Identify which cell holds the provided text, then report its (x, y) central coordinate. 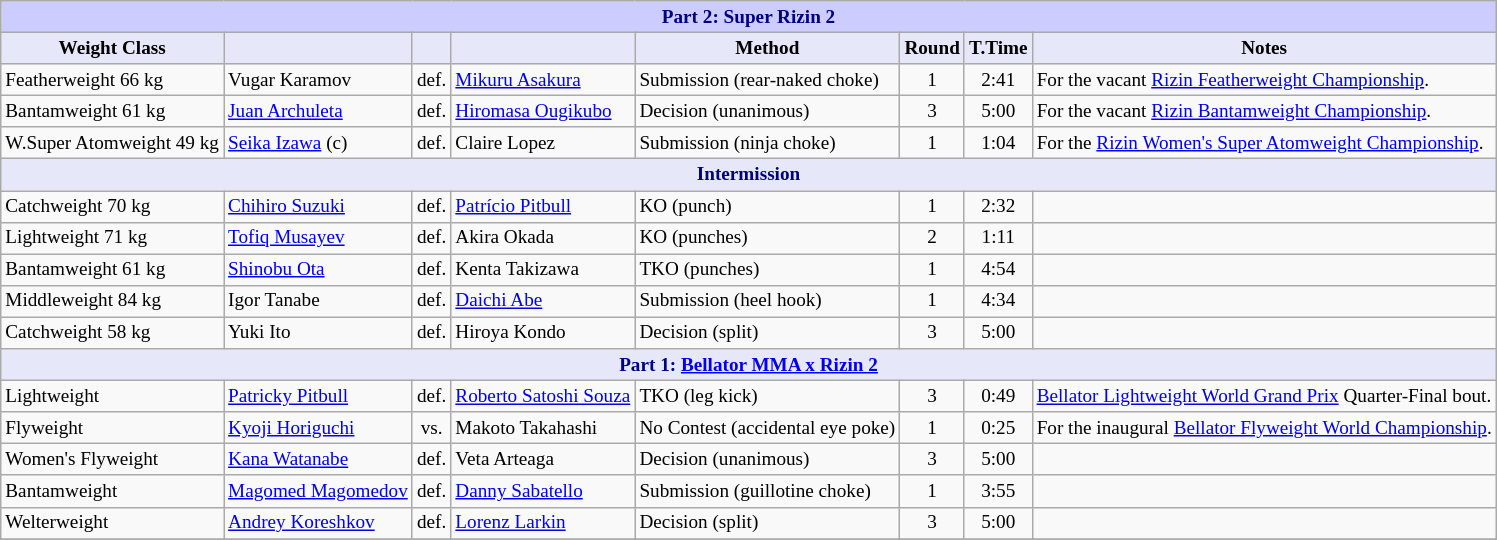
Catchweight 70 kg (112, 206)
Shinobu Ota (318, 270)
Part 2: Super Rizin 2 (749, 17)
Chihiro Suzuki (318, 206)
Kana Watanabe (318, 460)
Lorenz Larkin (543, 523)
Welterweight (112, 523)
2 (932, 238)
Patricky Pitbull (318, 396)
Round (932, 48)
Patrício Pitbull (543, 206)
4:54 (998, 270)
Submission (guillotine choke) (768, 491)
Kyoji Horiguchi (318, 428)
Hiromasa Ougikubo (543, 111)
Claire Lopez (543, 143)
TKO (leg kick) (768, 396)
4:34 (998, 301)
Intermission (749, 175)
Yuki Ito (318, 333)
Bellator Lightweight World Grand Prix Quarter-Final bout. (1264, 396)
Seika Izawa (c) (318, 143)
Tofiq Musayev (318, 238)
No Contest (accidental eye poke) (768, 428)
For the vacant Rizin Featherweight Championship. (1264, 80)
0:49 (998, 396)
W.Super Atomweight 49 kg (112, 143)
Catchweight 58 kg (112, 333)
Part 1: Bellator MMA x Rizin 2 (749, 365)
Vugar Karamov (318, 80)
2:32 (998, 206)
Roberto Satoshi Souza (543, 396)
Weight Class (112, 48)
Kenta Takizawa (543, 270)
Akira Okada (543, 238)
For the Rizin Women's Super Atomweight Championship. (1264, 143)
Andrey Koreshkov (318, 523)
T.Time (998, 48)
Method (768, 48)
Magomed Magomedov (318, 491)
Juan Archuleta (318, 111)
Notes (1264, 48)
vs. (431, 428)
Hiroya Kondo (543, 333)
Igor Tanabe (318, 301)
2:41 (998, 80)
Submission (rear-naked choke) (768, 80)
Lightweight 71 kg (112, 238)
Submission (ninja choke) (768, 143)
KO (punch) (768, 206)
0:25 (998, 428)
TKO (punches) (768, 270)
For the vacant Rizin Bantamweight Championship. (1264, 111)
KO (punches) (768, 238)
Makoto Takahashi (543, 428)
Mikuru Asakura (543, 80)
1:11 (998, 238)
Women's Flyweight (112, 460)
Middleweight 84 kg (112, 301)
Featherweight 66 kg (112, 80)
3:55 (998, 491)
Veta Arteaga (543, 460)
1:04 (998, 143)
Lightweight (112, 396)
Bantamweight (112, 491)
Danny Sabatello (543, 491)
For the inaugural Bellator Flyweight World Championship. (1264, 428)
Flyweight (112, 428)
Submission (heel hook) (768, 301)
Daichi Abe (543, 301)
